Extract the [X, Y] coordinate from the center of the cell holding the provided text.  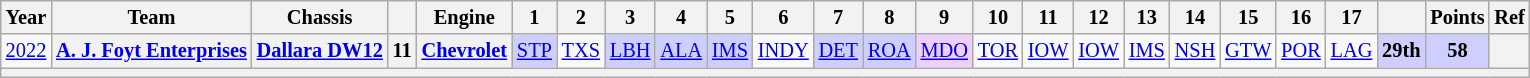
7 [838, 17]
TOR [998, 51]
8 [890, 17]
DET [838, 51]
4 [681, 17]
A. J. Foyt Enterprises [152, 51]
12 [1098, 17]
Dallara DW12 [320, 51]
6 [784, 17]
LAG [1352, 51]
INDY [784, 51]
9 [944, 17]
Chevrolet [464, 51]
POR [1300, 51]
1 [534, 17]
2 [581, 17]
Team [152, 17]
ALA [681, 51]
Chassis [320, 17]
16 [1300, 17]
Points [1457, 17]
13 [1147, 17]
3 [630, 17]
Ref [1509, 17]
Engine [464, 17]
10 [998, 17]
Year [26, 17]
29th [1401, 51]
17 [1352, 17]
58 [1457, 51]
2022 [26, 51]
LBH [630, 51]
ROA [890, 51]
15 [1248, 17]
TXS [581, 51]
GTW [1248, 51]
14 [1195, 17]
MDO [944, 51]
STP [534, 51]
5 [730, 17]
NSH [1195, 51]
